Capture the cell that displays the provided text and extract its (X, Y) central coordinate. 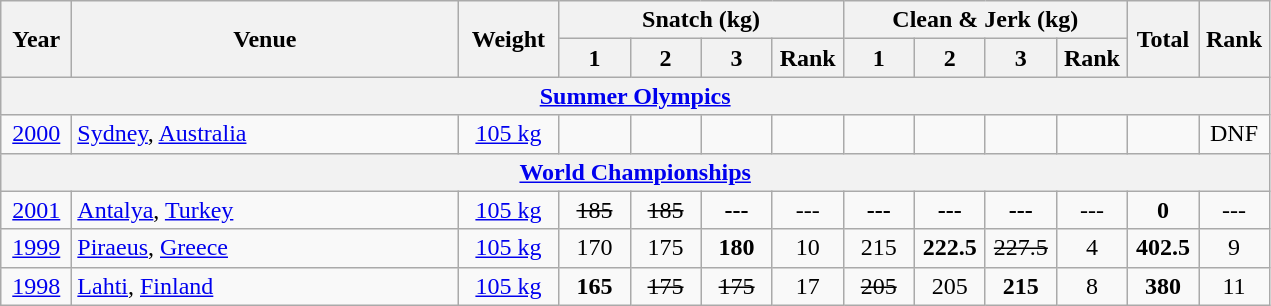
Lahti, Finland (265, 286)
170 (594, 248)
402.5 (1162, 248)
Snatch (kg) (701, 20)
8 (1092, 286)
Total (1162, 39)
165 (594, 286)
4 (1092, 248)
11 (1234, 286)
Summer Olympics (636, 96)
2000 (36, 134)
180 (736, 248)
0 (1162, 210)
227.5 (1020, 248)
Weight (508, 39)
Venue (265, 39)
1999 (36, 248)
Antalya, Turkey (265, 210)
222.5 (950, 248)
1998 (36, 286)
380 (1162, 286)
2001 (36, 210)
Year (36, 39)
DNF (1234, 134)
World Championships (636, 172)
17 (808, 286)
Sydney, Australia (265, 134)
9 (1234, 248)
Clean & Jerk (kg) (985, 20)
10 (808, 248)
Piraeus, Greece (265, 248)
